Provide the (X, Y) coordinate of the cell's center where the given text is located.  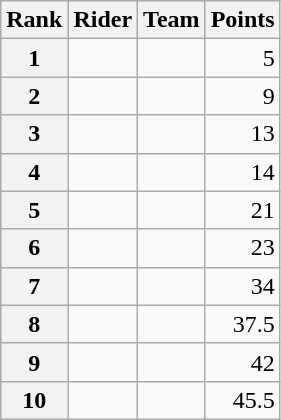
23 (242, 248)
13 (242, 134)
45.5 (242, 400)
Team (172, 20)
10 (34, 400)
21 (242, 210)
37.5 (242, 324)
8 (34, 324)
1 (34, 58)
4 (34, 172)
34 (242, 286)
3 (34, 134)
42 (242, 362)
Rank (34, 20)
Points (242, 20)
14 (242, 172)
Rider (103, 20)
2 (34, 96)
6 (34, 248)
7 (34, 286)
